Capture the cell that displays the provided text and extract its [X, Y] central coordinate. 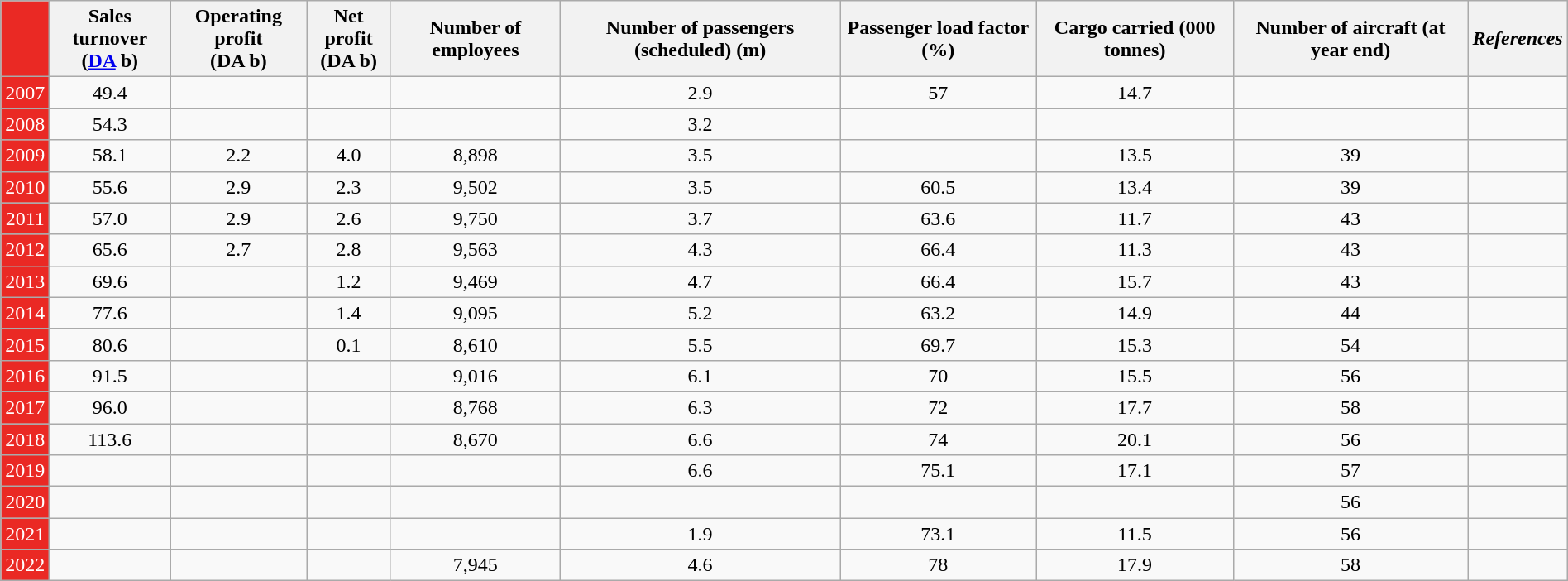
2019 [25, 471]
Operating profit(DA b) [238, 39]
4.3 [700, 250]
17.9 [1135, 565]
2012 [25, 250]
2011 [25, 218]
6.3 [700, 407]
6.1 [700, 376]
8,610 [475, 344]
Sales turnover(DA b) [110, 39]
2016 [25, 376]
Passenger load factor (%) [938, 39]
14.9 [1135, 313]
63.6 [938, 218]
70 [938, 376]
13.5 [1135, 156]
54.3 [110, 124]
2015 [25, 344]
13.4 [1135, 187]
Net profit(DA b) [349, 39]
20.1 [1135, 439]
5.2 [700, 313]
2020 [25, 502]
113.6 [110, 439]
2010 [25, 187]
2009 [25, 156]
65.6 [110, 250]
15.5 [1135, 376]
55.6 [110, 187]
63.2 [938, 313]
2.3 [349, 187]
2007 [25, 93]
2017 [25, 407]
Number of passengers (scheduled) (m) [700, 39]
5.5 [700, 344]
78 [938, 565]
Number of employees [475, 39]
9,502 [475, 187]
11.3 [1135, 250]
9,469 [475, 281]
2022 [25, 565]
2.8 [349, 250]
54 [1350, 344]
2013 [25, 281]
8,670 [475, 439]
77.6 [110, 313]
15.7 [1135, 281]
9,750 [475, 218]
44 [1350, 313]
9,016 [475, 376]
References [1518, 39]
Number of aircraft (at year end) [1350, 39]
11.5 [1135, 534]
0.1 [349, 344]
69.7 [938, 344]
17.1 [1135, 471]
8,768 [475, 407]
57.0 [110, 218]
17.7 [1135, 407]
60.5 [938, 187]
2.7 [238, 250]
4.6 [700, 565]
1.2 [349, 281]
91.5 [110, 376]
72 [938, 407]
8,898 [475, 156]
2.6 [349, 218]
74 [938, 439]
2.2 [238, 156]
4.0 [349, 156]
4.7 [700, 281]
11.7 [1135, 218]
3.7 [700, 218]
15.3 [1135, 344]
49.4 [110, 93]
14.7 [1135, 93]
2008 [25, 124]
2021 [25, 534]
58.1 [110, 156]
80.6 [110, 344]
2018 [25, 439]
Cargo carried (000 tonnes) [1135, 39]
3.2 [700, 124]
96.0 [110, 407]
2014 [25, 313]
7,945 [475, 565]
73.1 [938, 534]
1.9 [700, 534]
69.6 [110, 281]
9,095 [475, 313]
9,563 [475, 250]
75.1 [938, 471]
1.4 [349, 313]
